Detect which cell encompasses the target text, then output its (x, y) center coordinate. 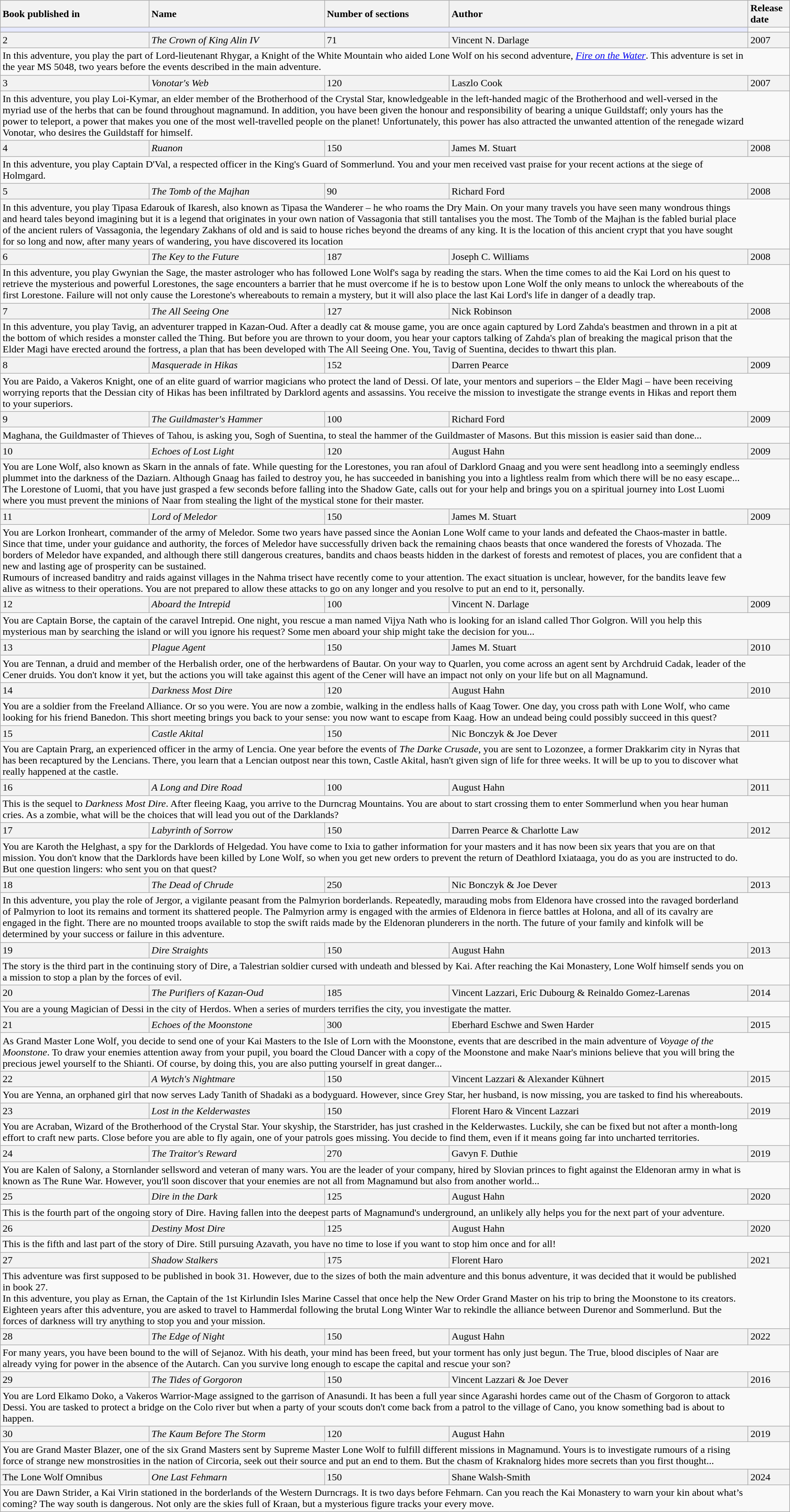
20 (75, 993)
You are a young Magician of Dessi in the city of Herdos. When a series of murders terrifies the city, you investigate the matter. (374, 1009)
One Last Fehmarn (237, 1477)
2016 (769, 1380)
Aboard the Intrepid (237, 604)
Echoes of Lost Light (237, 451)
27 (75, 1260)
22 (75, 1079)
Shane Walsh-Smith (598, 1477)
Shadow Stalkers (237, 1260)
29 (75, 1380)
5 (75, 191)
Labyrinth of Sorrow (237, 831)
2022 (769, 1337)
Nick Robinson (598, 311)
Vincent Lazzari & Alexander Kühnert (598, 1079)
Author (598, 14)
6 (75, 257)
18 (75, 885)
Vincent Lazzari, Eric Dubourg & Reinaldo Gomez-Larenas (598, 993)
24 (75, 1154)
2024 (769, 1477)
The Tides of Gorgoron (237, 1380)
152 (387, 365)
4 (75, 148)
Book published in (75, 14)
Lost in the Kelderwastes (237, 1111)
A Long and Dire Road (237, 788)
127 (387, 311)
The Traitor's Reward (237, 1154)
2021 (769, 1260)
8 (75, 365)
Florent Haro (598, 1260)
The Lone Wolf Omnibus (75, 1477)
28 (75, 1337)
Masquerade in Hikas (237, 365)
Number of sections (387, 14)
7 (75, 311)
9 (75, 419)
11 (75, 516)
2012 (769, 831)
3 (75, 83)
The Dead of Chrude (237, 885)
300 (387, 1025)
The Tomb of the Majhan (237, 191)
13 (75, 647)
Vonotar's Web (237, 83)
Dire Straights (237, 950)
Vincent Lazzari & Joe Dever (598, 1380)
A Wytch's Nightmare (237, 1079)
19 (75, 950)
Dire in the Dark (237, 1197)
90 (387, 191)
Darkness Most Dire (237, 690)
16 (75, 788)
175 (387, 1260)
185 (387, 993)
23 (75, 1111)
21 (75, 1025)
Echoes of the Moonstone (237, 1025)
The Kaum Before The Storm (237, 1434)
Castle Akital (237, 734)
Name (237, 14)
The Purifiers of Kazan-Oud (237, 993)
Darren Pearce (598, 365)
25 (75, 1197)
This is the fifth and last part of the story of Dire. Still pursuing Azavath, you have no time to lose if you want to stop him once and for all! (374, 1244)
Florent Haro & Vincent Lazzari (598, 1111)
Release date (769, 14)
Plague Agent (237, 647)
The All Seeing One (237, 311)
The Key to the Future (237, 257)
250 (387, 885)
71 (387, 40)
26 (75, 1228)
Laszlo Cook (598, 83)
270 (387, 1154)
Lord of Meledor (237, 516)
17 (75, 831)
15 (75, 734)
Ruanon (237, 148)
Darren Pearce & Charlotte Law (598, 831)
The Crown of King Alin IV (237, 40)
30 (75, 1434)
2 (75, 40)
The Edge of Night (237, 1337)
Destiny Most Dire (237, 1228)
2014 (769, 993)
10 (75, 451)
Joseph C. Williams (598, 257)
Gavyn F. Duthie (598, 1154)
14 (75, 690)
Eberhard Eschwe and Swen Harder (598, 1025)
12 (75, 604)
187 (387, 257)
The Guildmaster's Hammer (237, 419)
